Scan for the cell matching the given text and deliver its [x, y] coordinate at center. 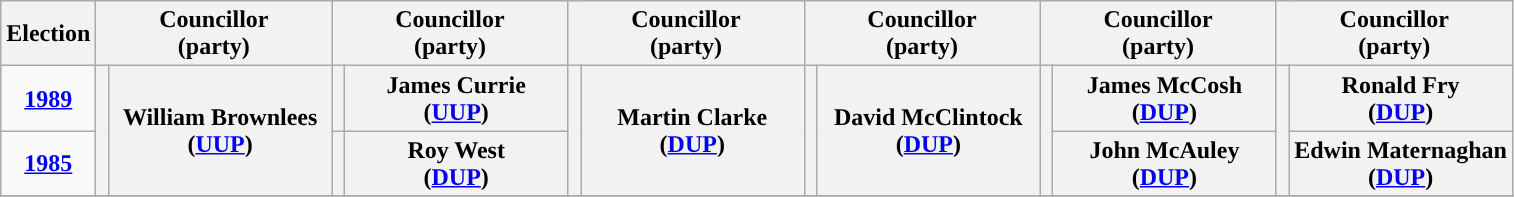
Martin Clarke (DUP) [692, 131]
William Brownlees (UUP) [220, 131]
James Currie (UUP) [456, 98]
1985 [48, 164]
John McAuley (DUP) [1165, 164]
1989 [48, 98]
James McCosh (DUP) [1165, 98]
David McClintock (DUP) [929, 131]
Ronald Fry (DUP) [1401, 98]
Election [48, 34]
Edwin Maternaghan (DUP) [1401, 164]
Roy West (DUP) [456, 164]
